Locate the cell with the specified text and output its (x, y) center coordinate. 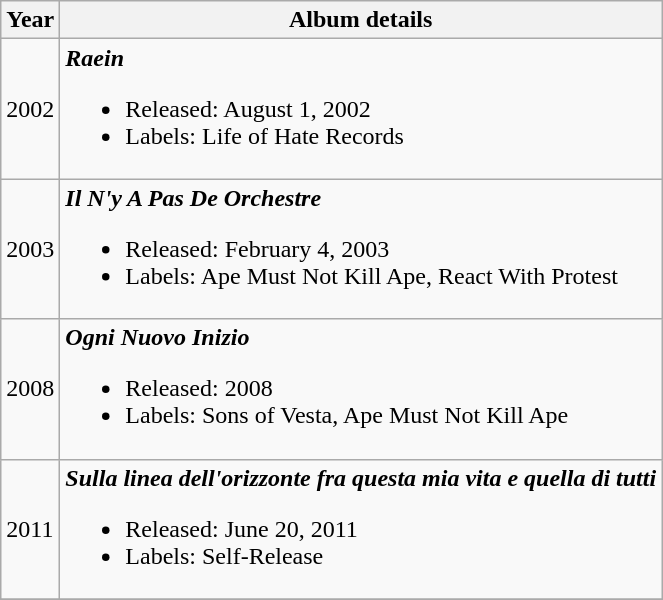
RaeinReleased: August 1, 2002Labels: Life of Hate Records (361, 109)
2008 (30, 389)
Sulla linea dell'orizzonte fra questa mia vita e quella di tuttiReleased: June 20, 2011Labels: Self-Release (361, 529)
Ogni Nuovo InizioReleased: 2008Labels: Sons of Vesta, Ape Must Not Kill Ape (361, 389)
2011 (30, 529)
Il N'y A Pas De OrchestreReleased: February 4, 2003Labels: Ape Must Not Kill Ape, React With Protest (361, 249)
2002 (30, 109)
2003 (30, 249)
Album details (361, 20)
Year (30, 20)
